Locate the cell with the specified text and output its [x, y] center coordinate. 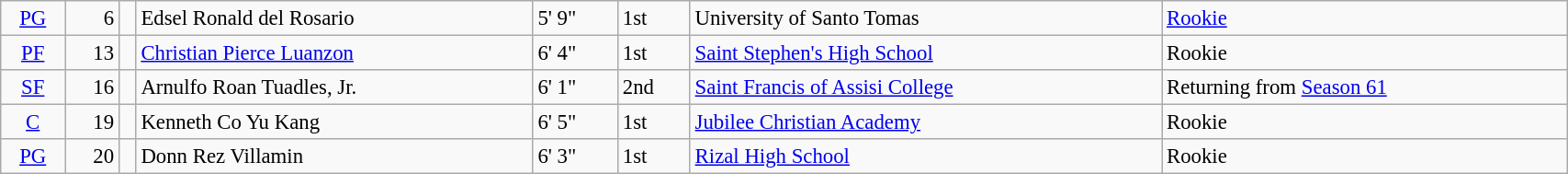
SF [33, 87]
Kenneth Co Yu Kang [334, 122]
C [33, 122]
6' 5" [575, 122]
16 [92, 87]
Saint Stephen's High School [926, 53]
Rizal High School [926, 157]
University of Santo Tomas [926, 18]
6' 4" [575, 53]
20 [92, 157]
6' 3" [575, 157]
Edsel Ronald del Rosario [334, 18]
13 [92, 53]
Returning from Season 61 [1365, 87]
PF [33, 53]
Jubilee Christian Academy [926, 122]
6 [92, 18]
2nd [654, 87]
Donn Rez Villamin [334, 157]
6' 1" [575, 87]
Arnulfo Roan Tuadles, Jr. [334, 87]
5' 9" [575, 18]
Christian Pierce Luanzon [334, 53]
19 [92, 122]
Saint Francis of Assisi College [926, 87]
